Detect which cell encompasses the target text, then output its (x, y) center coordinate. 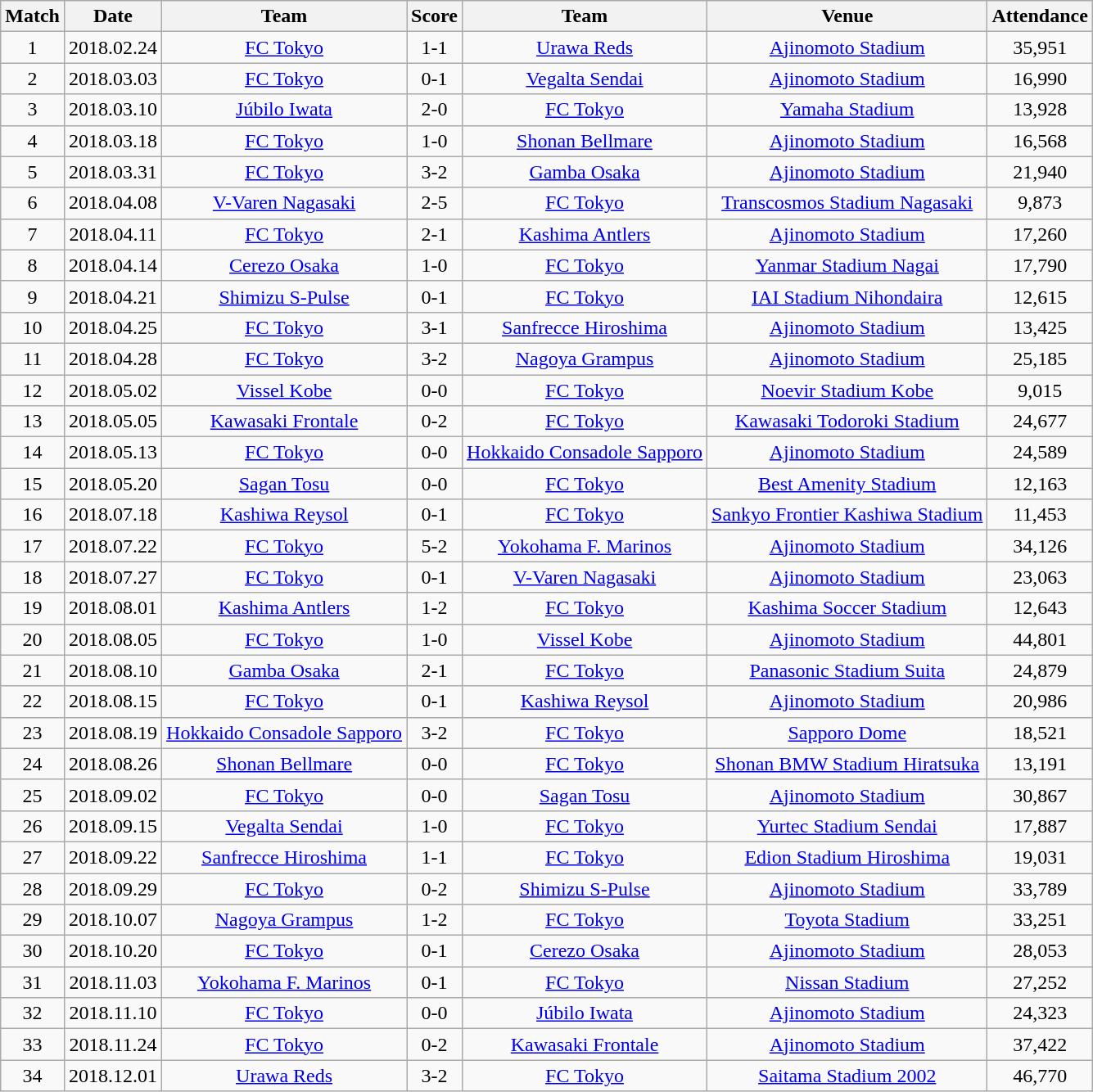
Yurtec Stadium Sendai (847, 826)
24,323 (1040, 1013)
2018.09.22 (113, 857)
Toyota Stadium (847, 920)
2018.04.21 (113, 296)
2018.03.10 (113, 110)
19,031 (1040, 857)
15 (33, 484)
2018.05.02 (113, 390)
5 (33, 172)
Sapporo Dome (847, 733)
17,887 (1040, 826)
24,677 (1040, 422)
13,425 (1040, 327)
Match (33, 16)
23,063 (1040, 577)
2018.08.19 (113, 733)
2018.11.10 (113, 1013)
33,789 (1040, 888)
2018.05.20 (113, 484)
2-0 (435, 110)
2018.08.26 (113, 764)
18 (33, 577)
20 (33, 639)
2018.12.01 (113, 1076)
30 (33, 951)
2018.07.18 (113, 515)
34 (33, 1076)
Yanmar Stadium Nagai (847, 265)
Kawasaki Todoroki Stadium (847, 422)
2018.04.11 (113, 234)
17,790 (1040, 265)
Transcosmos Stadium Nagasaki (847, 203)
2018.07.22 (113, 546)
18,521 (1040, 733)
2018.05.05 (113, 422)
Score (435, 16)
26 (33, 826)
2018.05.13 (113, 453)
20,986 (1040, 702)
16,990 (1040, 79)
35,951 (1040, 47)
13,928 (1040, 110)
2018.04.28 (113, 359)
IAI Stadium Nihondaira (847, 296)
22 (33, 702)
46,770 (1040, 1076)
2018.09.02 (113, 795)
Date (113, 16)
21,940 (1040, 172)
27 (33, 857)
31 (33, 982)
2018.08.05 (113, 639)
9,015 (1040, 390)
32 (33, 1013)
1 (33, 47)
2018.09.29 (113, 888)
16,568 (1040, 141)
2018.10.07 (113, 920)
25,185 (1040, 359)
2018.08.10 (113, 670)
28 (33, 888)
Nissan Stadium (847, 982)
24,879 (1040, 670)
7 (33, 234)
Yamaha Stadium (847, 110)
2018.08.15 (113, 702)
2018.08.01 (113, 608)
29 (33, 920)
Sankyo Frontier Kashiwa Stadium (847, 515)
24,589 (1040, 453)
12,615 (1040, 296)
12,643 (1040, 608)
2018.04.08 (113, 203)
14 (33, 453)
Edion Stadium Hiroshima (847, 857)
6 (33, 203)
2018.09.15 (113, 826)
19 (33, 608)
33,251 (1040, 920)
9,873 (1040, 203)
25 (33, 795)
2018.10.20 (113, 951)
16 (33, 515)
13 (33, 422)
17,260 (1040, 234)
21 (33, 670)
9 (33, 296)
2018.03.31 (113, 172)
2018.04.25 (113, 327)
28,053 (1040, 951)
Saitama Stadium 2002 (847, 1076)
23 (33, 733)
8 (33, 265)
30,867 (1040, 795)
Shonan BMW Stadium Hiratsuka (847, 764)
5-2 (435, 546)
11 (33, 359)
17 (33, 546)
Venue (847, 16)
2018.07.27 (113, 577)
Noevir Stadium Kobe (847, 390)
3-1 (435, 327)
44,801 (1040, 639)
27,252 (1040, 982)
13,191 (1040, 764)
2 (33, 79)
Attendance (1040, 16)
12,163 (1040, 484)
4 (33, 141)
10 (33, 327)
37,422 (1040, 1045)
11,453 (1040, 515)
2018.04.14 (113, 265)
Panasonic Stadium Suita (847, 670)
2018.02.24 (113, 47)
12 (33, 390)
24 (33, 764)
33 (33, 1045)
2018.03.03 (113, 79)
2-5 (435, 203)
2018.03.18 (113, 141)
Kashima Soccer Stadium (847, 608)
2018.11.03 (113, 982)
Best Amenity Stadium (847, 484)
34,126 (1040, 546)
2018.11.24 (113, 1045)
3 (33, 110)
